Return [X, Y] of the center of cell containing provided text 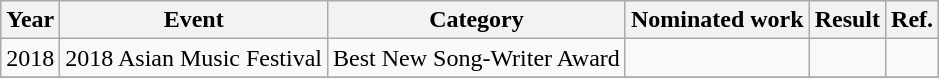
Category [477, 20]
Nominated work [717, 20]
Year [30, 20]
Best New Song-Writer Award [477, 58]
2018 [30, 58]
Ref. [912, 20]
Result [847, 20]
2018 Asian Music Festival [194, 58]
Event [194, 20]
